Locate the cell with the specified text and output its (X, Y) center coordinate. 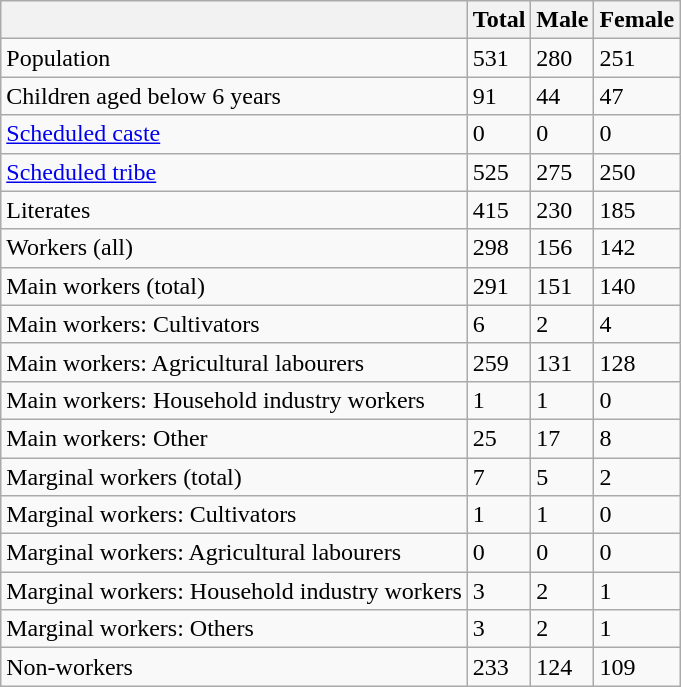
Literates (234, 210)
230 (562, 210)
Marginal workers: Household industry workers (234, 591)
Total (499, 20)
259 (499, 362)
6 (499, 324)
156 (562, 248)
185 (637, 210)
291 (499, 286)
251 (637, 58)
7 (499, 477)
4 (637, 324)
Female (637, 20)
250 (637, 172)
Scheduled caste (234, 134)
5 (562, 477)
8 (637, 438)
275 (562, 172)
Main workers: Cultivators (234, 324)
298 (499, 248)
142 (637, 248)
Non-workers (234, 667)
415 (499, 210)
280 (562, 58)
Children aged below 6 years (234, 96)
Scheduled tribe (234, 172)
109 (637, 667)
233 (499, 667)
131 (562, 362)
44 (562, 96)
140 (637, 286)
Population (234, 58)
91 (499, 96)
Marginal workers: Cultivators (234, 515)
Main workers: Agricultural labourers (234, 362)
151 (562, 286)
Male (562, 20)
47 (637, 96)
Main workers (total) (234, 286)
17 (562, 438)
Marginal workers (total) (234, 477)
25 (499, 438)
531 (499, 58)
Workers (all) (234, 248)
Main workers: Other (234, 438)
Marginal workers: Agricultural labourers (234, 553)
Marginal workers: Others (234, 629)
128 (637, 362)
525 (499, 172)
124 (562, 667)
Main workers: Household industry workers (234, 400)
